Search for the cell housing the specified text and yield its [X, Y] center coordinate. 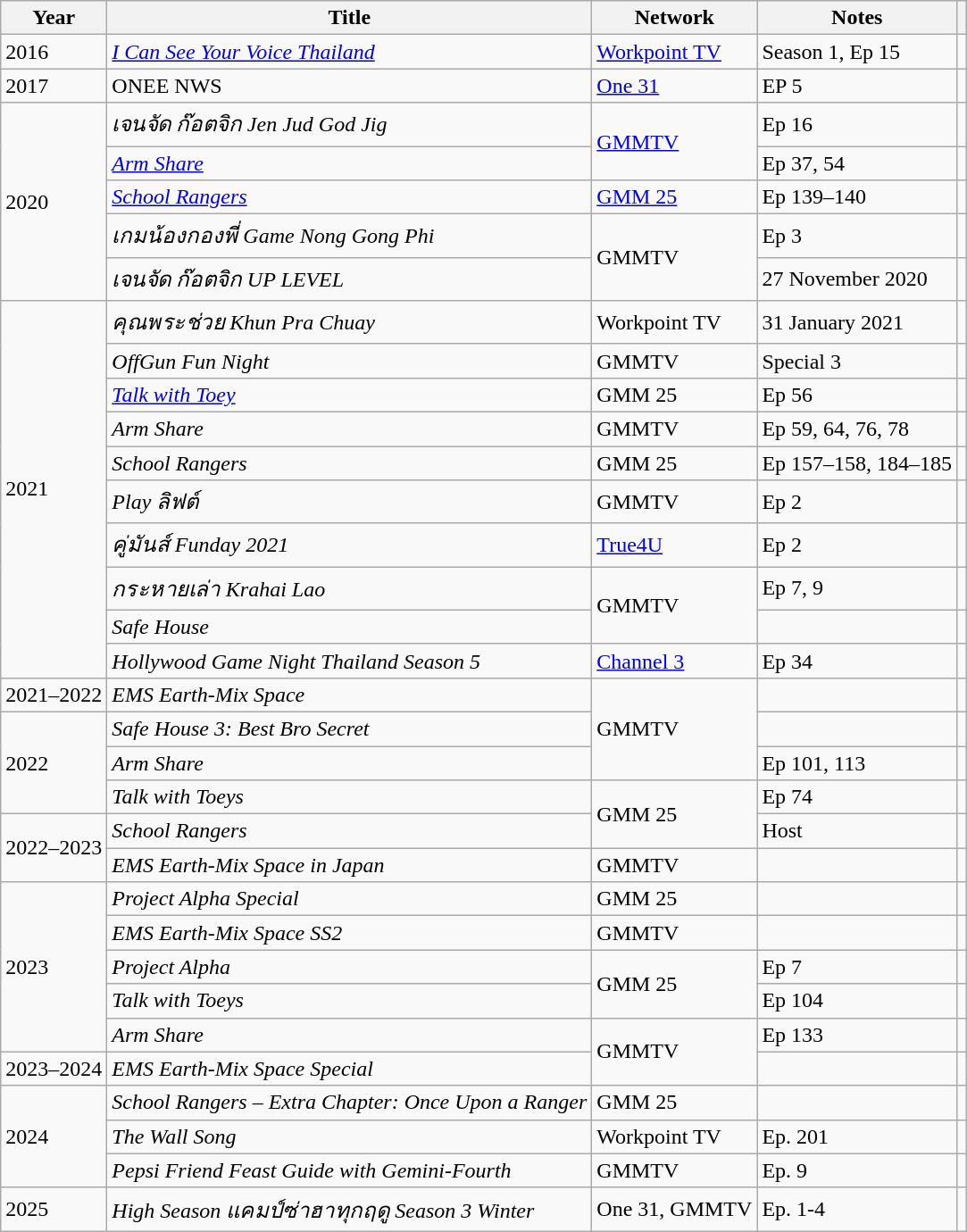
2023–2024 [54, 1069]
Network [675, 18]
Ep 16 [857, 125]
2020 [54, 202]
Project Alpha [350, 967]
Ep 139–140 [857, 197]
Talk with Toey [350, 395]
กระหายเล่า Krahai Lao [350, 589]
Safe House [350, 627]
2022–2023 [54, 848]
Notes [857, 18]
EMS Earth-Mix Space in Japan [350, 865]
EMS Earth-Mix Space SS2 [350, 933]
Ep. 201 [857, 1136]
Ep 56 [857, 395]
2024 [54, 1136]
Ep 101, 113 [857, 763]
เจนจัด ก๊อตจิก UP LEVEL [350, 279]
One 31 [675, 86]
Ep 74 [857, 797]
Ep. 9 [857, 1170]
Channel 3 [675, 661]
Project Alpha Special [350, 899]
I Can See Your Voice Thailand [350, 52]
Ep 34 [857, 661]
2023 [54, 967]
EP 5 [857, 86]
2022 [54, 762]
School Rangers – Extra Chapter: Once Upon a Ranger [350, 1103]
Ep 157–158, 184–185 [857, 463]
เจนจัด ก๊อตจิก Jen Jud God Jig [350, 125]
Ep 133 [857, 1035]
Play ลิฟต์ [350, 502]
Ep 7, 9 [857, 589]
The Wall Song [350, 1136]
2021 [54, 489]
OffGun Fun Night [350, 361]
Pepsi Friend Feast Guide with Gemini-Fourth [350, 1170]
Ep 7 [857, 967]
EMS Earth-Mix Space Special [350, 1069]
ONEE NWS [350, 86]
Ep 3 [857, 236]
Ep. 1-4 [857, 1209]
High Season แคมป์ซ่าฮาทุกฤดู Season 3 Winter [350, 1209]
Title [350, 18]
Year [54, 18]
Safe House 3: Best Bro Secret [350, 728]
Ep 104 [857, 1001]
31 January 2021 [857, 323]
เกมน้องกองพี่ Game Nong Gong Phi [350, 236]
2016 [54, 52]
คู่มันส์ Funday 2021 [350, 545]
2017 [54, 86]
Special 3 [857, 361]
Ep 59, 64, 76, 78 [857, 429]
2021–2022 [54, 695]
Season 1, Ep 15 [857, 52]
Hollywood Game Night Thailand Season 5 [350, 661]
2025 [54, 1209]
Ep 37, 54 [857, 163]
One 31, GMMTV [675, 1209]
True4U [675, 545]
27 November 2020 [857, 279]
คุณพระช่วย Khun Pra Chuay [350, 323]
Host [857, 831]
EMS Earth-Mix Space [350, 695]
